Output the [x, y] coordinate of the center of the cell containing the given text.  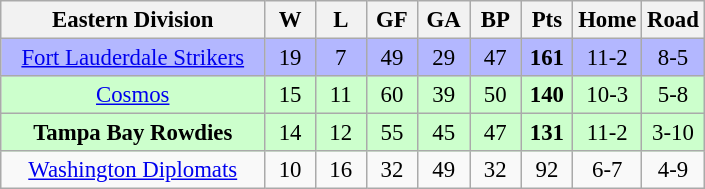
4-9 [674, 170]
39 [444, 95]
140 [547, 95]
29 [444, 58]
161 [547, 58]
6-7 [608, 170]
10-3 [608, 95]
7 [340, 58]
8-5 [674, 58]
Road [674, 20]
10 [290, 170]
W [290, 20]
Home [608, 20]
16 [340, 170]
15 [290, 95]
Tampa Bay Rowdies [133, 133]
BP [496, 20]
Pts [547, 20]
12 [340, 133]
3-10 [674, 133]
19 [290, 58]
Washington Diplomats [133, 170]
50 [496, 95]
Cosmos [133, 95]
GA [444, 20]
45 [444, 133]
GF [392, 20]
55 [392, 133]
14 [290, 133]
92 [547, 170]
11 [340, 95]
60 [392, 95]
Fort Lauderdale Strikers [133, 58]
131 [547, 133]
Eastern Division [133, 20]
5-8 [674, 95]
L [340, 20]
